Determine the [x, y] coordinate at the center of the cell enclosing the given text.  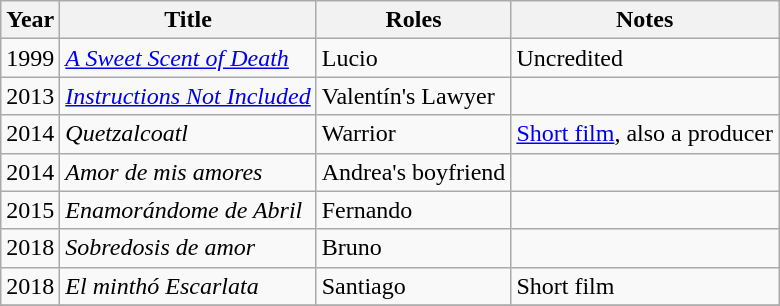
Enamorándome de Abril [188, 210]
Bruno [414, 248]
Lucio [414, 58]
Short film, also a producer [645, 134]
Uncredited [645, 58]
Andrea's boyfriend [414, 172]
El minthó Escarlata [188, 286]
Santiago [414, 286]
Amor de mis amores [188, 172]
Year [30, 20]
Short film [645, 286]
Valentín's Lawyer [414, 96]
Warrior [414, 134]
1999 [30, 58]
Title [188, 20]
2013 [30, 96]
Instructions Not Included [188, 96]
Notes [645, 20]
Fernando [414, 210]
2015 [30, 210]
Quetzalcoatl [188, 134]
Sobredosis de amor [188, 248]
A Sweet Scent of Death [188, 58]
Roles [414, 20]
